Locate the cell with the specified text and output its (X, Y) center coordinate. 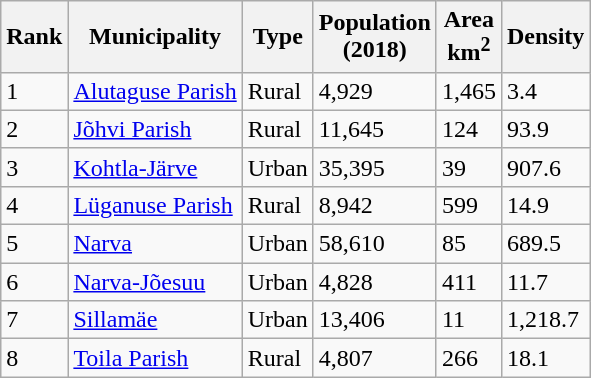
Density (545, 37)
18.1 (545, 358)
8 (34, 358)
689.5 (545, 244)
Kohtla-Järve (155, 167)
1,218.7 (545, 320)
4 (34, 205)
2 (34, 129)
11.7 (545, 282)
Municipality (155, 37)
Toila Parish (155, 358)
39 (468, 167)
124 (468, 129)
11,645 (374, 129)
85 (468, 244)
Narva-Jõesuu (155, 282)
411 (468, 282)
Alutaguse Parish (155, 91)
Areakm2 (468, 37)
5 (34, 244)
907.6 (545, 167)
1 (34, 91)
13,406 (374, 320)
58,610 (374, 244)
3.4 (545, 91)
14.9 (545, 205)
Lüganuse Parish (155, 205)
1,465 (468, 91)
7 (34, 320)
4,828 (374, 282)
599 (468, 205)
Jõhvi Parish (155, 129)
11 (468, 320)
Type (278, 37)
4,929 (374, 91)
Narva (155, 244)
35,395 (374, 167)
Sillamäe (155, 320)
266 (468, 358)
6 (34, 282)
3 (34, 167)
93.9 (545, 129)
Population(2018) (374, 37)
4,807 (374, 358)
Rank (34, 37)
8,942 (374, 205)
